Locate the cell with the specified text and output its (x, y) center coordinate. 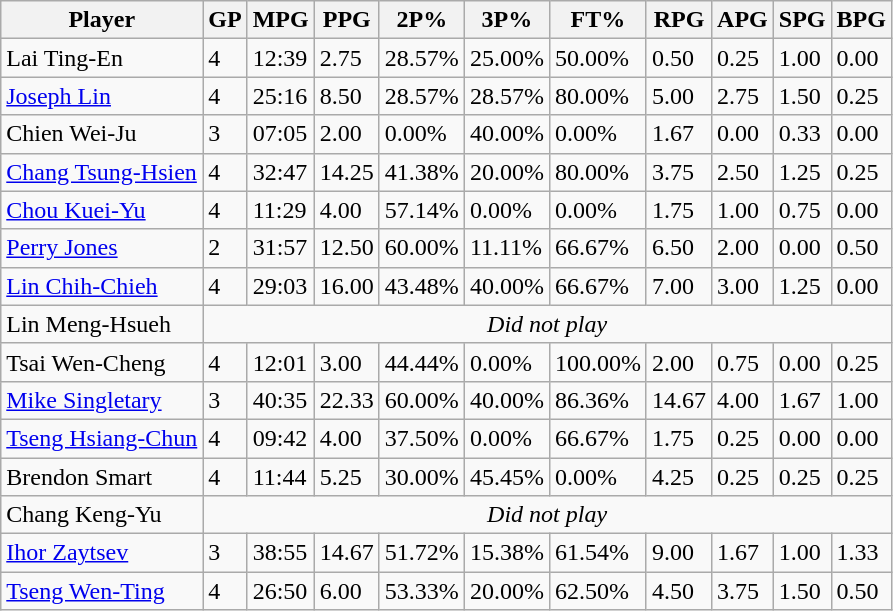
Tseng Hsiang-Chun (102, 438)
29:03 (280, 286)
2.50 (743, 172)
30.00% (422, 477)
86.36% (598, 400)
4.50 (678, 591)
22.33 (346, 400)
11:29 (280, 210)
15.38% (506, 553)
44.44% (422, 362)
07:05 (280, 134)
Lai Ting-En (102, 58)
Player (102, 20)
37.50% (422, 438)
2P% (422, 20)
12.50 (346, 248)
Lin Chih-Chieh (102, 286)
Brendon Smart (102, 477)
12:39 (280, 58)
41.38% (422, 172)
11:44 (280, 477)
4.25 (678, 477)
PPG (346, 20)
Chou Kuei-Yu (102, 210)
16.00 (346, 286)
09:42 (280, 438)
25.00% (506, 58)
32:47 (280, 172)
6.50 (678, 248)
Lin Meng-Hsueh (102, 324)
6.00 (346, 591)
7.00 (678, 286)
Tsai Wen-Cheng (102, 362)
MPG (280, 20)
11.11% (506, 248)
14.25 (346, 172)
25:16 (280, 96)
12:01 (280, 362)
31:57 (280, 248)
Chang Keng-Yu (102, 515)
2 (225, 248)
53.33% (422, 591)
26:50 (280, 591)
GP (225, 20)
100.00% (598, 362)
51.72% (422, 553)
Mike Singletary (102, 400)
50.00% (598, 58)
5.25 (346, 477)
SPG (802, 20)
5.00 (678, 96)
45.45% (506, 477)
BPG (861, 20)
40:35 (280, 400)
Tseng Wen-Ting (102, 591)
62.50% (598, 591)
Chang Tsung-Hsien (102, 172)
APG (743, 20)
3P% (506, 20)
8.50 (346, 96)
57.14% (422, 210)
38:55 (280, 553)
9.00 (678, 553)
Ihor Zaytsev (102, 553)
43.48% (422, 286)
61.54% (598, 553)
RPG (678, 20)
FT% (598, 20)
Joseph Lin (102, 96)
Perry Jones (102, 248)
1.33 (861, 553)
Chien Wei-Ju (102, 134)
0.33 (802, 134)
